From the cell containing the given text, extract its center point as (X, Y) coordinate. 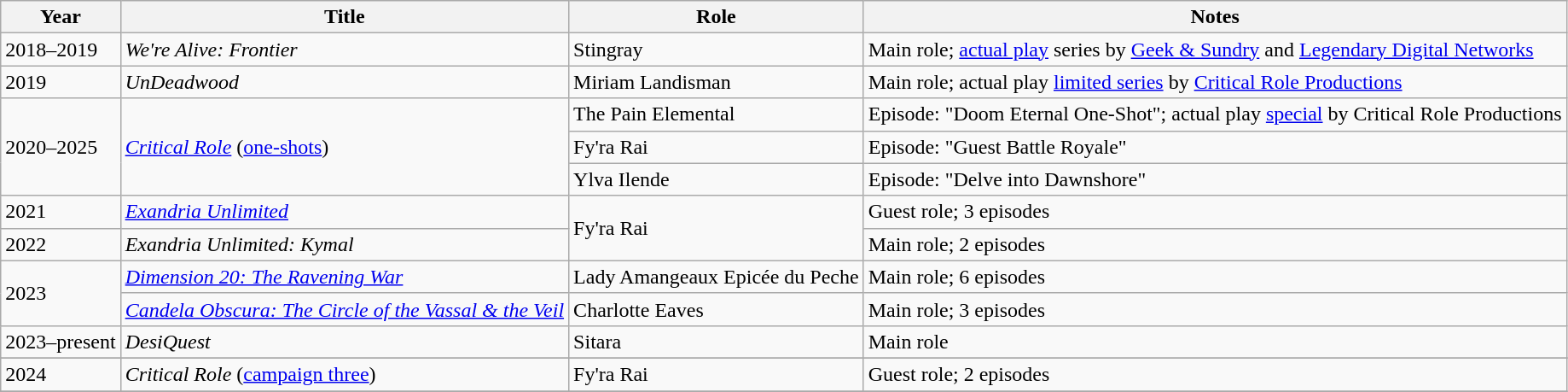
Exandria Unlimited: Kymal (345, 244)
2023 (61, 293)
Critical Role (one-shots) (345, 147)
Year (61, 17)
Main role; 6 episodes (1215, 277)
2019 (61, 82)
2020–2025 (61, 147)
Guest role; 3 episodes (1215, 212)
Main role; 3 episodes (1215, 309)
Main role; actual play limited series by Critical Role Productions (1215, 82)
The Pain Elemental (717, 114)
Ylva Ilende (717, 179)
2022 (61, 244)
2021 (61, 212)
Main role; actual play series by Geek & Sundry and Legendary Digital Networks (1215, 50)
Episode: "Delve into Dawnshore" (1215, 179)
Role (717, 17)
Notes (1215, 17)
Exandria Unlimited (345, 212)
UnDeadwood (345, 82)
Title (345, 17)
Stingray (717, 50)
Sitara (717, 342)
2024 (61, 374)
Episode: "Doom Eternal One-Shot"; actual play special by Critical Role Productions (1215, 114)
Miriam Landisman (717, 82)
We're Alive: Frontier (345, 50)
Candela Obscura: The Circle of the Vassal & the Veil (345, 309)
Guest role; 2 episodes (1215, 374)
2018–2019 (61, 50)
Dimension 20: The Ravening War (345, 277)
2023–present (61, 342)
Main role; 2 episodes (1215, 244)
Critical Role (campaign three) (345, 374)
Lady Amangeaux Epicée du Peche (717, 277)
DesiQuest (345, 342)
Charlotte Eaves (717, 309)
Main role (1215, 342)
Episode: "Guest Battle Royale" (1215, 147)
